Identify which cell holds the provided text, then report its (X, Y) central coordinate. 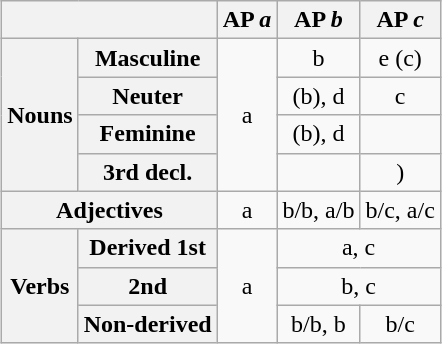
AP c (400, 20)
Adjectives (110, 210)
) (400, 172)
Masculine (148, 58)
e (c) (400, 58)
b (318, 58)
b/c (400, 324)
AP a (247, 20)
a, c (358, 248)
b/c, a/c (400, 210)
b/b, a/b (318, 210)
Feminine (148, 134)
Non-derived (148, 324)
2nd (148, 286)
b/b, b (318, 324)
Nouns (40, 115)
b, c (358, 286)
Derived 1st (148, 248)
Neuter (148, 96)
3rd decl. (148, 172)
c (400, 96)
AP b (318, 20)
Verbs (40, 286)
